Extract the [X, Y] coordinate from the center of the cell holding the provided text.  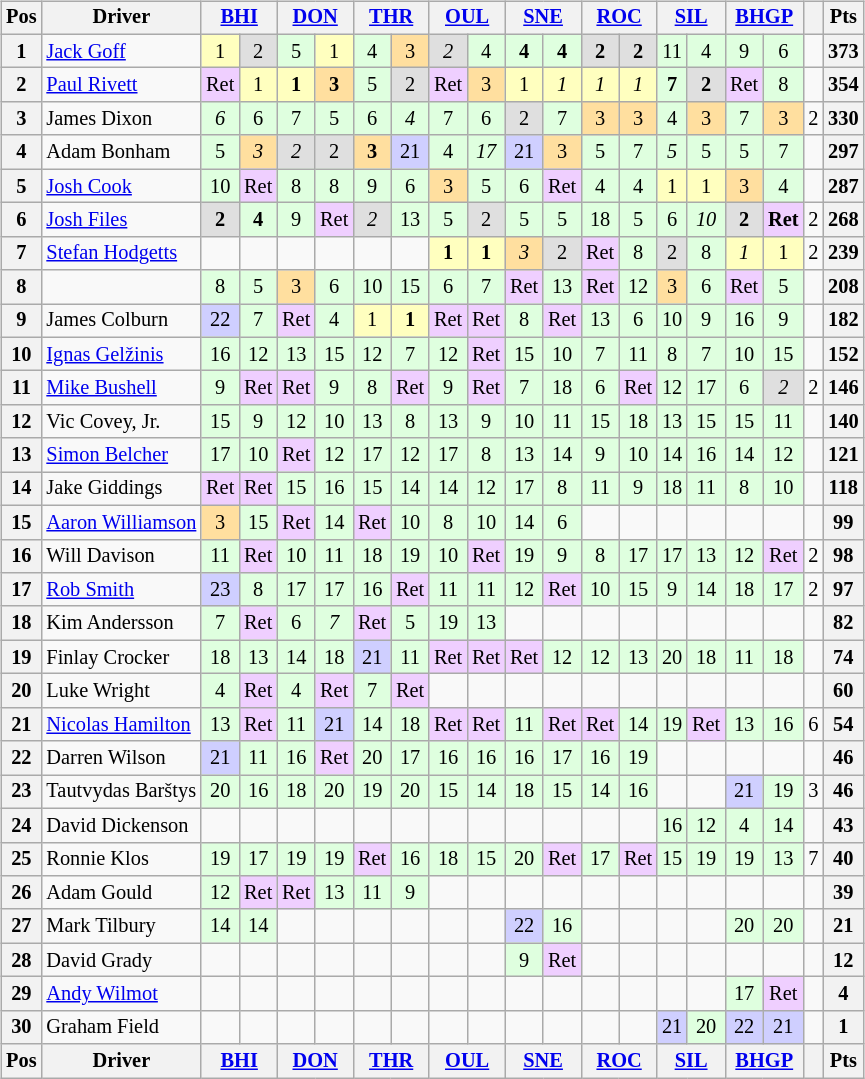
268 [843, 220]
43 [843, 825]
Andy Wilmot [121, 994]
60 [843, 691]
Darren Wilson [121, 758]
Will Davison [121, 556]
Graham Field [121, 1027]
Mark Tilbury [121, 926]
Rob Smith [121, 590]
Jake Giddings [121, 489]
82 [843, 623]
25 [21, 859]
140 [843, 422]
182 [843, 321]
Aaron Williamson [121, 522]
29 [21, 994]
Simon Belcher [121, 455]
152 [843, 354]
354 [843, 85]
98 [843, 556]
Vic Covey, Jr. [121, 422]
Josh Files [121, 220]
Ignas Gelžinis [121, 354]
Luke Wright [121, 691]
Paul Rivett [121, 85]
Finlay Crocker [121, 657]
121 [843, 455]
James Colburn [121, 321]
Kim Andersson [121, 623]
Adam Bonham [121, 152]
118 [843, 489]
26 [21, 893]
David Dickenson [121, 825]
Jack Goff [121, 51]
373 [843, 51]
97 [843, 590]
Mike Bushell [121, 388]
Adam Gould [121, 893]
99 [843, 522]
James Dixon [121, 119]
27 [21, 926]
330 [843, 119]
208 [843, 287]
39 [843, 893]
Nicolas Hamilton [121, 724]
146 [843, 388]
54 [843, 724]
David Grady [121, 960]
Ronnie Klos [121, 859]
28 [21, 960]
24 [21, 825]
297 [843, 152]
239 [843, 253]
Josh Cook [121, 186]
30 [21, 1027]
Tautvydas Barštys [121, 792]
40 [843, 859]
Stefan Hodgetts [121, 253]
287 [843, 186]
74 [843, 657]
